Extract the (x, y) coordinate from the center of the cell holding the provided text.  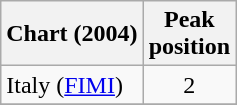
Italy (FIMI) (72, 85)
Chart (2004) (72, 34)
Peakposition (189, 34)
2 (189, 85)
